Return [x, y] of the center of cell containing provided text 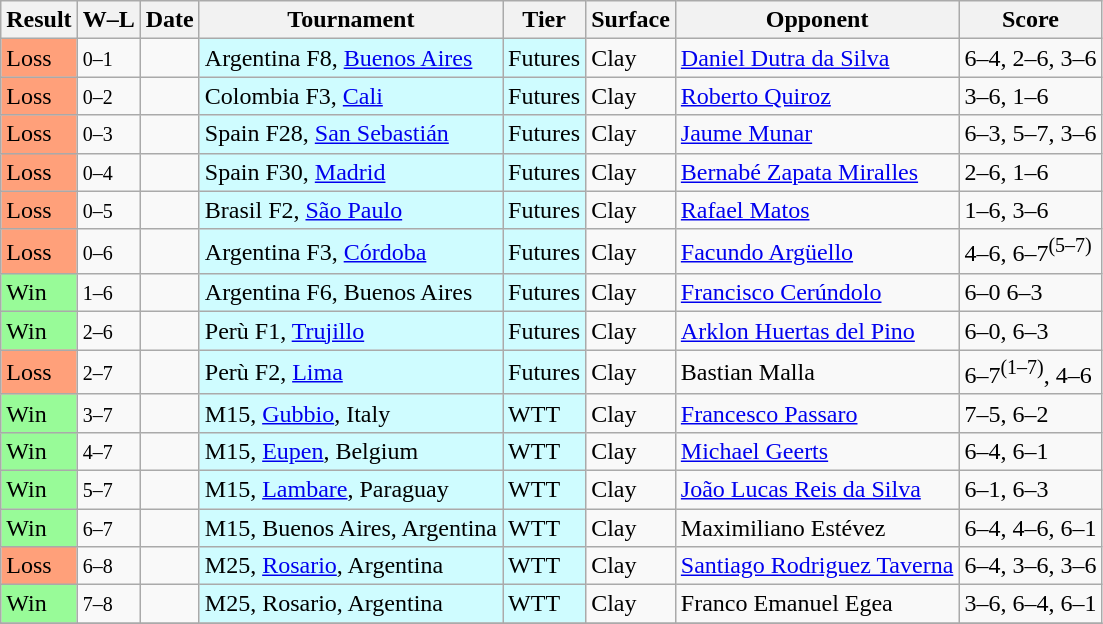
Maximiliano Estévez [817, 528]
Bastian Malla [817, 372]
Perù F2, Lima [350, 372]
0–4 [108, 172]
Jaume Munar [817, 134]
Date [170, 20]
Brasil F2, São Paulo [350, 210]
Colombia F3, Cali [350, 96]
7–5, 6–2 [1030, 413]
0–1 [108, 58]
6–4, 4–6, 6–1 [1030, 528]
6–4, 3–6, 3–6 [1030, 566]
0–3 [108, 134]
Spain F28, San Sebastián [350, 134]
2–6, 1–6 [1030, 172]
7–8 [108, 604]
1–6 [108, 293]
2–6 [108, 331]
6–1, 6–3 [1030, 489]
Argentina F3, Córdoba [350, 252]
João Lucas Reis da Silva [817, 489]
Francesco Passaro [817, 413]
5–7 [108, 489]
6–7(1–7), 4–6 [1030, 372]
Opponent [817, 20]
Facundo Argüello [817, 252]
Surface [631, 20]
3–7 [108, 413]
Score [1030, 20]
6–8 [108, 566]
M15, Buenos Aires, Argentina [350, 528]
1–6, 3–6 [1030, 210]
Spain F30, Madrid [350, 172]
Argentina F8, Buenos Aires [350, 58]
Arklon Huertas del Pino [817, 331]
6–3, 5–7, 3–6 [1030, 134]
0–6 [108, 252]
0–2 [108, 96]
Bernabé Zapata Miralles [817, 172]
Francisco Cerúndolo [817, 293]
Daniel Dutra da Silva [817, 58]
3–6, 1–6 [1030, 96]
6–0, 6–3 [1030, 331]
6–7 [108, 528]
4–7 [108, 451]
Rafael Matos [817, 210]
M15, Lambare, Paraguay [350, 489]
M15, Gubbio, Italy [350, 413]
4–6, 6–7(5–7) [1030, 252]
6–0 6–3 [1030, 293]
M15, Eupen, Belgium [350, 451]
Roberto Quiroz [817, 96]
Argentina F6, Buenos Aires [350, 293]
Santiago Rodriguez Taverna [817, 566]
6–4, 2–6, 3–6 [1030, 58]
Tier [544, 20]
W–L [108, 20]
6–4, 6–1 [1030, 451]
Tournament [350, 20]
Result [39, 20]
Perù F1, Trujillo [350, 331]
Franco Emanuel Egea [817, 604]
Michael Geerts [817, 451]
2–7 [108, 372]
3–6, 6–4, 6–1 [1030, 604]
0–5 [108, 210]
